Pinpoint the cell where the given text exists, returning its (x, y) midpoint coordinate. 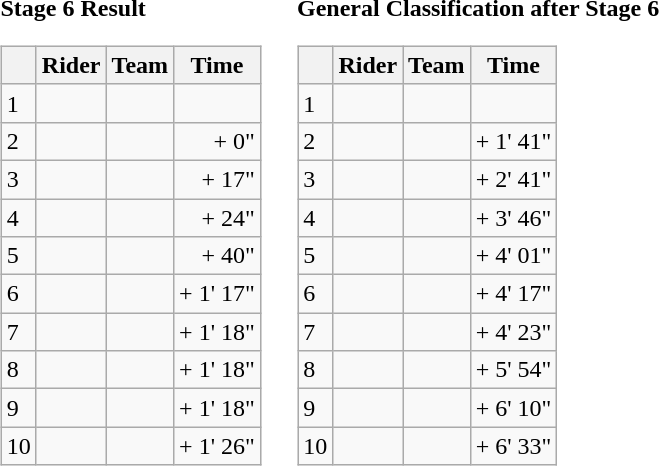
+ 2' 41" (514, 179)
+ 6' 10" (514, 408)
+ 1' 26" (218, 446)
+ 4' 23" (514, 332)
+ 40" (218, 256)
+ 0" (218, 141)
+ 4' 01" (514, 256)
+ 24" (218, 217)
+ 1' 17" (218, 294)
+ 3' 46" (514, 217)
+ 5' 54" (514, 370)
+ 6' 33" (514, 446)
+ 4' 17" (514, 294)
+ 1' 41" (514, 141)
+ 17" (218, 179)
